Provide the (x, y) coordinate of the cell's center where the given text is located.  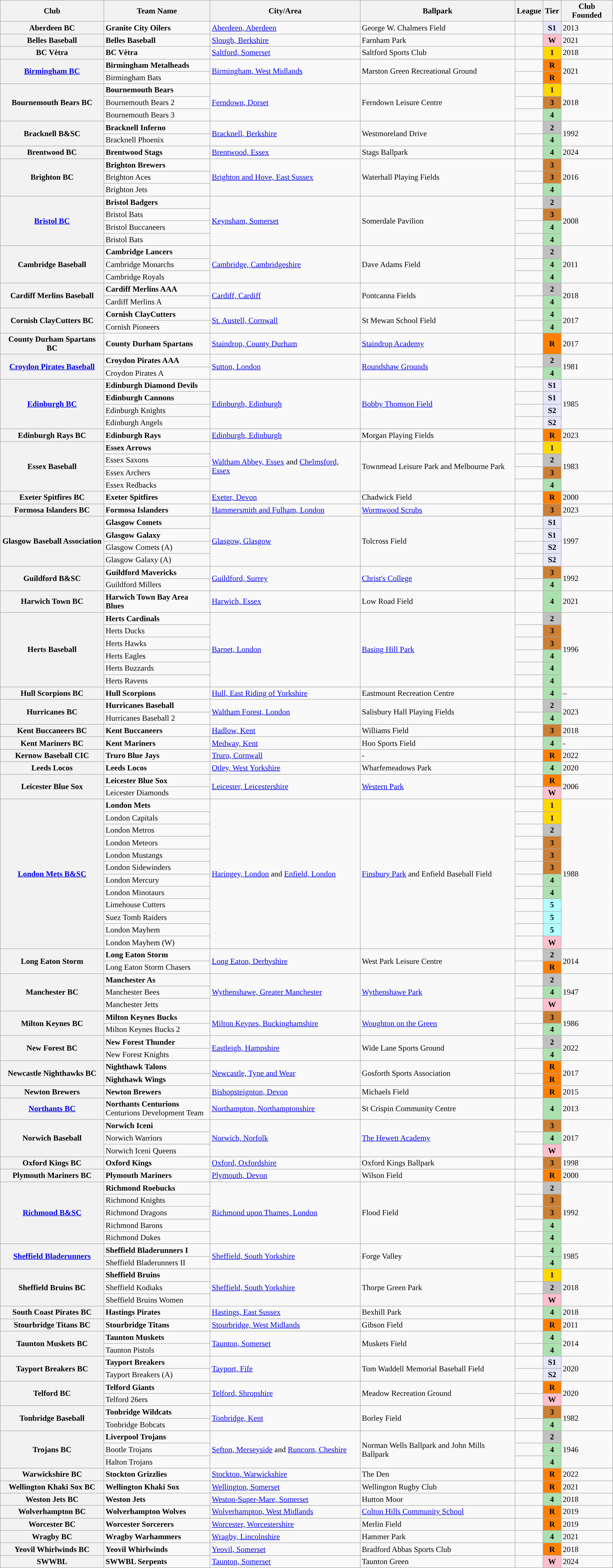
Tayport Breakers BC (52, 1368)
1981 (587, 367)
Otley, West Yorkshire (285, 768)
Harwich, Essex (285, 602)
1997 (587, 541)
Worcester BC (52, 1524)
Flood Field (437, 1213)
Richmond Dragons (157, 1213)
Hurricanes Baseball 2 (157, 718)
Aberdeen BC (52, 28)
Essex Saxons (157, 460)
Wythenshawe Park (437, 992)
Ferndown Leisure Centre (437, 102)
Haringey, London and Enfield, London (285, 874)
Hastings Pirates (157, 1312)
Sheffield Bladerunners II (157, 1263)
Manchester Bees (157, 992)
Telford Giants (157, 1387)
Truro, Cornwall (285, 755)
Granite City Oilers (157, 28)
Brentwood BC (52, 152)
SWWBL (52, 1561)
Cornish Pioneers (157, 327)
Long Eaton Storm Chasers (157, 967)
Stourbridge Titans BC (52, 1325)
2008 (587, 221)
Sheffield Bruins BC (52, 1288)
Brentwood Stags (157, 152)
Hurricanes Baseball (157, 706)
Ballpark (437, 11)
Marston Green Recreational Ground (437, 71)
Staindrop Academy (437, 344)
Cornish ClayCutters BC (52, 320)
Guildford Millers (157, 585)
Oxford Kings Ballpark (437, 1163)
Cardiff Merlins Baseball (52, 296)
Brentwood, Essex (285, 152)
London Mercury (157, 880)
Cardiff, Cardiff (285, 296)
Tolcross Field (437, 541)
Richmond Knights (157, 1200)
Essex Arrows (157, 448)
Tayport Breakers (A) (157, 1375)
Wellington Khaki Sox BC (52, 1487)
Bracknell Phoenix (157, 140)
Limehouse Cutters (157, 905)
Club Founded (587, 11)
Barnet, London (285, 650)
Cambridge, Cambridgeshire (285, 264)
Sheffield Bruins (157, 1275)
Bexhill Park (437, 1312)
Waltham Forest, London (285, 712)
Formosa Islanders BC (52, 510)
Plymouth Mariners BC (52, 1175)
Hull, East Riding of Yorkshire (285, 693)
Nighthawk Wings (157, 1079)
Formosa Islanders (157, 510)
Waltham Abbey, Essex and Chelmsford, Essex (285, 466)
Essex Archers (157, 473)
Kent Mariners BC (52, 743)
Bournemouth Bears 3 (157, 115)
Brighton Jets (157, 190)
1986 (587, 1023)
2006 (587, 787)
Norwich Iceni Queens (157, 1150)
Glasgow, Glasgow (285, 541)
Richmond Roebucks (157, 1188)
1988 (587, 874)
Tom Waddell Memorial Baseball Field (437, 1368)
Bristol BC (52, 221)
Sheffield Bladerunners (52, 1256)
Townmead Leisure Park and Melbourne Park (437, 466)
Keynsham, Somerset (285, 221)
Michaels Field (437, 1092)
Sutton, London (285, 367)
Cornish ClayCutters (157, 314)
London Meteors (157, 843)
Norwich Iceni (157, 1126)
Wragby BC (52, 1537)
London Sidewinders (157, 868)
Tonbridge Bobcats (157, 1425)
Oxford, Oxfordshire (285, 1163)
West Park Leisure Centre (437, 961)
Wharfemeadows Park (437, 768)
Bristol Buccaneers (157, 227)
Worcester Sorcerers (157, 1524)
– (587, 693)
Oxford Kings BC (52, 1163)
Edinburgh Diamond Devils (157, 386)
Wragby Warhammers (157, 1537)
Wide Lane Sports Ground (437, 1048)
Wellington Khaki Sox (157, 1487)
Bracknell B&SC (52, 134)
Wolverhampton Wolves (157, 1512)
Salisbury Hall Playing Fields (437, 712)
Weston Jets (157, 1499)
Guildford Mavericks (157, 572)
Norwich Baseball (52, 1138)
Bobby Thomson Field (437, 404)
Eastmount Recreation Centre (437, 693)
Muskets Field (437, 1343)
Plymouth, Devon (285, 1175)
Hadlow, Kent (285, 730)
1983 (587, 466)
Bournemouth Bears BC (52, 102)
Ferndown, Dorset (285, 102)
The Hewett Academy (437, 1138)
Suez Tomb Raiders (157, 917)
Tonbridge Baseball (52, 1418)
Northampton, Northamptonshire (285, 1109)
Glasgow Galaxy (157, 535)
Essex Baseball (52, 466)
Telford BC (52, 1394)
Taunton Muskets (157, 1337)
Hull Scorpions BC (52, 693)
Stourbridge, West Midlands (285, 1325)
New Forest BC (52, 1048)
London Minotaurs (157, 892)
Milton Keynes, Buckinghamshire (285, 1023)
Medway, Kent (285, 743)
Stags Ballpark (437, 152)
Harwich Town BC (52, 602)
Eastleigh, Hampshire (285, 1048)
Manchester BC (52, 992)
Bracknell Inferno (157, 127)
City/Area (285, 11)
Newcastle, Tyne and Wear (285, 1073)
Long Eaton, Derbyshire (285, 961)
Finsbury Park and Enfield Baseball Field (437, 874)
Norman Wells Ballpark and John Mills Ballpark (437, 1450)
Stockton Grizzlies (157, 1474)
Edinburgh Rays (157, 435)
Richmond upon Thames, London (285, 1213)
League (529, 11)
Edinburgh Rays BC (52, 435)
Norwich Warriors (157, 1138)
Tayport Breakers (157, 1362)
Worcester, Worcestershire (285, 1524)
Glasgow Galaxy (A) (157, 560)
Yeovil, Somerset (285, 1549)
Weston Jets BC (52, 1499)
London Mets (157, 805)
Edinburgh Knights (157, 410)
Edinburgh Angels (157, 423)
Bournemouth Bears (157, 90)
Leicester Diamonds (157, 793)
Saltford Sports Club (437, 53)
County Durham Spartans (157, 344)
2015 (587, 1092)
Merlin Field (437, 1524)
2016 (587, 177)
1947 (587, 992)
Edinburgh Cannons (157, 398)
Halton Trojans (157, 1462)
Sheffield Bladerunners I (157, 1250)
London Mets B&SC (52, 874)
Norwich, Norfolk (285, 1138)
Essex Redbacks (157, 485)
Tonbridge Wildcats (157, 1412)
Yeovil Whirlwinds BC (52, 1549)
Glasgow Comets (A) (157, 547)
Borley Field (437, 1418)
Weston-Super-Mare, Somerset (285, 1499)
Kent Mariners (157, 743)
1982 (587, 1418)
Hull Scorpions (157, 693)
The Den (437, 1474)
Somerdale Pavilion (437, 221)
Brighton BC (52, 177)
Northants BC (52, 1109)
Birmingham Metalheads (157, 65)
Club (52, 11)
Sheffield Kodiaks (157, 1288)
Saltford, Somerset (285, 53)
1998 (587, 1163)
Wolverhampton, West Midlands (285, 1512)
Tayport, Fife (285, 1368)
1996 (587, 650)
London Mustangs (157, 855)
Waterhall Playing Fields (437, 177)
Low Road Field (437, 602)
St. Austell, Cornwall (285, 320)
Forge Valley (437, 1256)
Herts Ducks (157, 631)
Chadwick Field (437, 497)
Richmond B&SC (52, 1213)
Bournemouth Bears 2 (157, 102)
Wormwood Scrubs (437, 510)
Staindrop, County Durham (285, 344)
Sefton, Merseyside and Runcorn, Cheshire (285, 1450)
Truro Blue Jays (157, 755)
Cambridge Monarchs (157, 264)
New Forest Knights (157, 1054)
Stourbridge Titans (157, 1325)
Wellington Rugby Club (437, 1487)
Liverpool Trojans (157, 1437)
Herts Hawks (157, 643)
Wilson Field (437, 1175)
Basing Hill Park (437, 650)
Dave Adams Field (437, 264)
Taunton Pistols (157, 1350)
Herts Buzzards (157, 668)
Exeter Spitfires BC (52, 497)
Kent Buccaneers (157, 730)
Brighton and Hove, East Sussex (285, 177)
Leicester, Leicestershire (285, 787)
Herts Baseball (52, 650)
Tonbridge, Kent (285, 1418)
Manchester As (157, 980)
Milton Keynes Bucks (157, 1017)
Croydon Pirates AAA (157, 360)
Taunton Green (437, 1561)
Hutton Moor (437, 1499)
Guildford, Surrey (285, 579)
Tier (552, 11)
Sheffield Bruins Women (157, 1300)
Croydon Pirates Baseball (52, 367)
Wythenshawe, Greater Manchester (285, 992)
Trojans BC (52, 1450)
London Mayhem (157, 930)
Cambridge Royals (157, 277)
Bradford Abbas Sports Club (437, 1549)
SWWBL Serpents (157, 1561)
Richmond Dukes (157, 1238)
1946 (587, 1450)
Farnham Park (437, 40)
Croydon Pirates A (157, 373)
Milton Keynes Bucks 2 (157, 1030)
Brighton Aces (157, 177)
George W. Chalmers Field (437, 28)
County Durham Spartans BC (52, 344)
Herts Eagles (157, 656)
Wellington, Somerset (285, 1487)
Hurricanes BC (52, 712)
Aberdeen, Aberdeen (285, 28)
Roundshaw Grounds (437, 367)
Brighton Brewers (157, 165)
Glasgow Comets (157, 522)
Wragby, Lincolnshire (285, 1537)
Guildford B&SC (52, 579)
Bristol Badgers (157, 202)
Bootle Trojans (157, 1450)
New Forest Thunder (157, 1042)
Westmoreland Drive (437, 134)
Cambridge Lancers (157, 252)
Christ's College (437, 579)
Meadow Recreation Ground (437, 1394)
Stockton, Warwickshire (285, 1474)
Cardiff Merlins AAA (157, 289)
Morgan Playing Fields (437, 435)
Gibson Field (437, 1325)
Newcastle Nighthawks BC (52, 1073)
London Mayhem (W) (157, 942)
Cambridge Baseball (52, 264)
Western Park (437, 787)
London Metros (157, 830)
Gosforth Sports Association (437, 1073)
Woughton on the Green (437, 1023)
London Capitals (157, 818)
South Coast Pirates BC (52, 1312)
Birmingham, West Midlands (285, 71)
Exeter, Devon (285, 497)
Slough, Berkshire (285, 40)
Telford 26ers (157, 1400)
Taunton Muskets BC (52, 1343)
Manchester Jetts (157, 1005)
Wolverhampton BC (52, 1512)
Telford, Shropshire (285, 1394)
Yeovil Whirlwinds (157, 1549)
Bracknell, Berkshire (285, 134)
Exeter Spitfires (157, 497)
Williams Field (437, 730)
Warwickshire BC (52, 1474)
Bishopsteignton, Devon (285, 1092)
Nighthawk Talons (157, 1067)
Thorpe Green Park (437, 1288)
Oxford Kings (157, 1163)
Herts Ravens (157, 681)
Milton Keynes BC (52, 1023)
Cardiff Merlins A (157, 302)
Kent Buccaneers BC (52, 730)
Hoo Sports Field (437, 743)
Edinburgh BC (52, 404)
Glasgow Baseball Association (52, 541)
Kernow Baseball CIC (52, 755)
Team Name (157, 11)
St Mewan School Field (437, 320)
St Crispin Community Centre (437, 1109)
Harwich Town Bay Area Blues (157, 602)
Hastings, East Sussex (285, 1312)
Northants CenturionsCenturions Development Team (157, 1109)
Colton Hills Community School (437, 1512)
Herts Cardinals (157, 619)
Hammersmith and Fulham, London (285, 510)
Richmond Barons (157, 1225)
Plymouth Mariners (157, 1175)
Pontcanna Fields (437, 296)
Birmingham Bats (157, 78)
Hammer Park (437, 1537)
Birmingham BC (52, 71)
